Locate the cell with the specified text and output its (x, y) center coordinate. 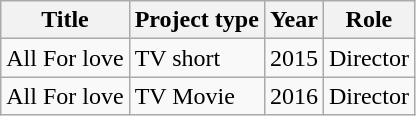
Title (65, 20)
Role (368, 20)
TV Movie (196, 96)
TV short (196, 58)
2016 (294, 96)
2015 (294, 58)
Year (294, 20)
Project type (196, 20)
